Search for the cell housing the specified text and yield its (X, Y) center coordinate. 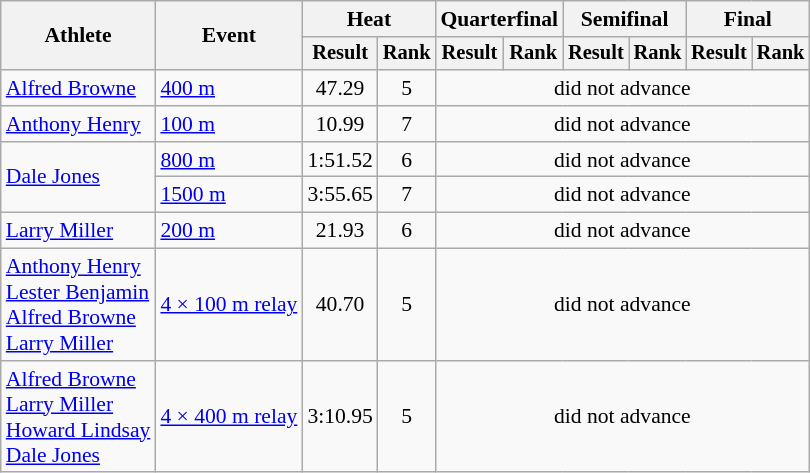
40.70 (340, 305)
47.29 (340, 88)
3:55.65 (340, 195)
Event (228, 36)
Larry Miller (78, 231)
Anthony Henry (78, 124)
Heat (368, 19)
Final (748, 19)
Alfred Browne (78, 88)
10.99 (340, 124)
Dale Jones (78, 178)
Quarterfinal (499, 19)
4 × 400 m relay (228, 417)
200 m (228, 231)
400 m (228, 88)
Athlete (78, 36)
3:10.95 (340, 417)
Alfred BrowneLarry MillerHoward LindsayDale Jones (78, 417)
100 m (228, 124)
4 × 100 m relay (228, 305)
21.93 (340, 231)
1500 m (228, 195)
Semifinal (624, 19)
800 m (228, 160)
Anthony HenryLester BenjaminAlfred BrowneLarry Miller (78, 305)
1:51.52 (340, 160)
